Scan for the cell matching the given text and deliver its [X, Y] coordinate at center. 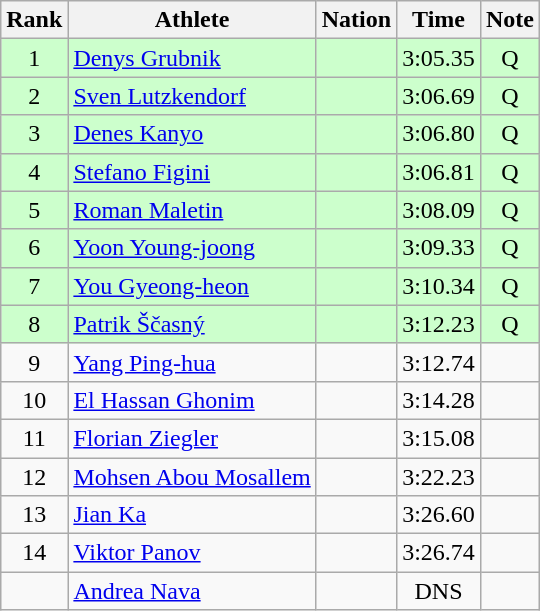
14 [34, 553]
12 [34, 477]
11 [34, 438]
3:06.69 [439, 96]
Note [510, 20]
3:15.08 [439, 438]
13 [34, 515]
3:06.80 [439, 134]
3:10.34 [439, 286]
Stefano Figini [192, 172]
3:14.28 [439, 400]
5 [34, 210]
Denes Kanyo [192, 134]
3:08.09 [439, 210]
Denys Grubnik [192, 58]
3:26.60 [439, 515]
8 [34, 324]
Athlete [192, 20]
7 [34, 286]
4 [34, 172]
Jian Ka [192, 515]
Rank [34, 20]
2 [34, 96]
Viktor Panov [192, 553]
6 [34, 248]
Nation [356, 20]
3:12.74 [439, 362]
3:22.23 [439, 477]
Time [439, 20]
3:06.81 [439, 172]
Yoon Young-joong [192, 248]
DNS [439, 591]
Yang Ping-hua [192, 362]
Florian Ziegler [192, 438]
Mohsen Abou Mosallem [192, 477]
Roman Maletin [192, 210]
Andrea Nava [192, 591]
1 [34, 58]
3 [34, 134]
El Hassan Ghonim [192, 400]
3:12.23 [439, 324]
You Gyeong-heon [192, 286]
10 [34, 400]
3:05.35 [439, 58]
3:09.33 [439, 248]
9 [34, 362]
Patrik Ščasný [192, 324]
3:26.74 [439, 553]
Sven Lutzkendorf [192, 96]
